Locate the cell with the specified text and output its (X, Y) center coordinate. 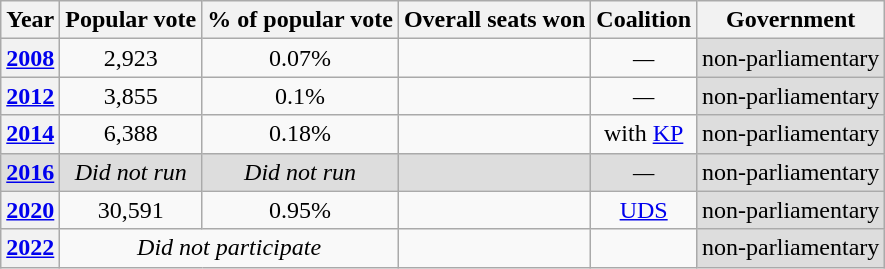
2016 (30, 172)
0.95% (300, 210)
0.07% (300, 58)
Overall seats won (494, 20)
0.1% (300, 96)
6,388 (131, 134)
0.18% (300, 134)
30,591 (131, 210)
2008 (30, 58)
with KP (644, 134)
% of popular vote (300, 20)
Year (30, 20)
Government (791, 20)
2022 (30, 248)
UDS (644, 210)
2,923 (131, 58)
Popular vote (131, 20)
Coalition (644, 20)
3,855 (131, 96)
Did not participate (230, 248)
2012 (30, 96)
2020 (30, 210)
2014 (30, 134)
